Output the (x, y) coordinate of the center of the cell containing the given text.  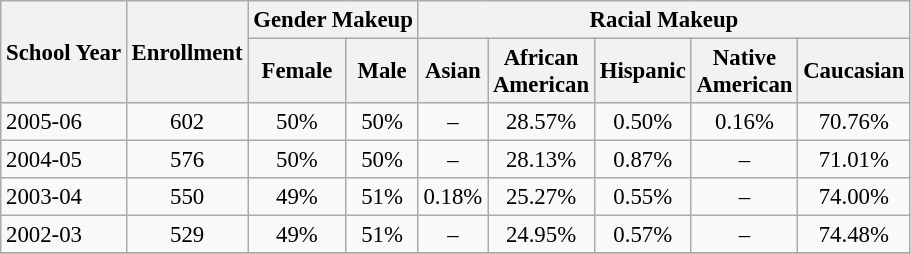
71.01% (854, 160)
70.76% (854, 122)
0.16% (744, 122)
School Year (64, 52)
Hispanic (642, 72)
24.95% (542, 235)
Native American (744, 72)
African American (542, 72)
2002-03 (64, 235)
Gender Makeup (333, 20)
0.87% (642, 160)
25.27% (542, 197)
Enrollment (187, 52)
2003-04 (64, 197)
0.57% (642, 235)
Racial Makeup (664, 20)
Female (297, 72)
602 (187, 122)
28.57% (542, 122)
0.18% (452, 197)
2005-06 (64, 122)
0.50% (642, 122)
Caucasian (854, 72)
2004-05 (64, 160)
529 (187, 235)
576 (187, 160)
550 (187, 197)
74.48% (854, 235)
Asian (452, 72)
Male (382, 72)
0.55% (642, 197)
74.00% (854, 197)
28.13% (542, 160)
